Determine the (X, Y) coordinate at the center of the cell enclosing the given text.  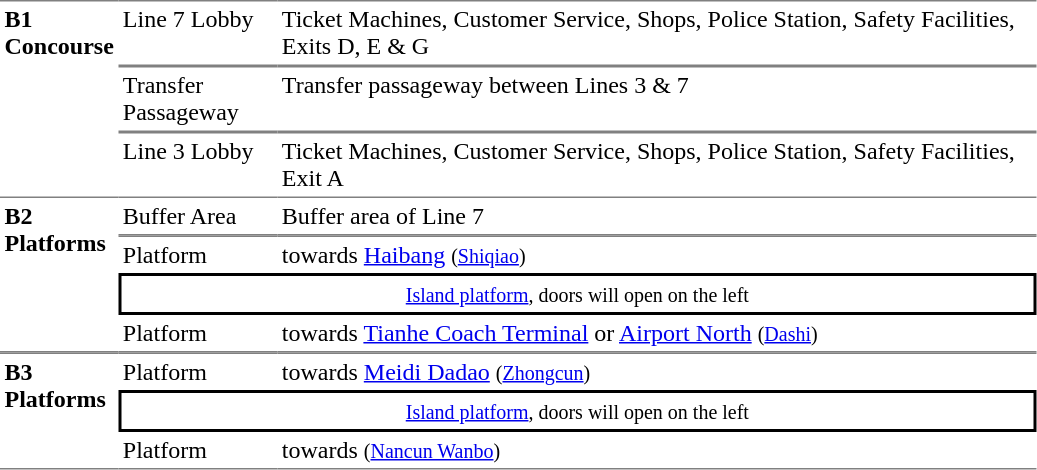
Transfer Passageway (198, 99)
towards Haibang (Shiqiao) (656, 255)
B1Concourse (59, 99)
B2Platforms (59, 275)
towards Tianhe Coach Terminal or Airport North (Dashi) (656, 334)
Ticket Machines, Customer Service, Shops, Police Station, Safety Facilities, Exits D, E & G (656, 33)
Buffer Area (198, 217)
towards (Nancun Wanbo) (656, 451)
towards Meidi Dadao (Zhongcun) (656, 371)
Line 7 Lobby (198, 33)
Transfer passageway between Lines 3 & 7 (656, 99)
B3Platforms (59, 410)
Buffer area of Line 7 (656, 217)
Line 3 Lobby (198, 165)
Ticket Machines, Customer Service, Shops, Police Station, Safety Facilities, Exit A (656, 165)
